Return the [x, y] coordinate for the center point of the cell that contains the specified text.  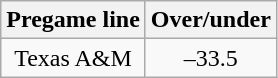
Pregame line [74, 20]
Texas A&M [74, 58]
Over/under [210, 20]
–33.5 [210, 58]
